Locate the cell with the specified text and output its [X, Y] center coordinate. 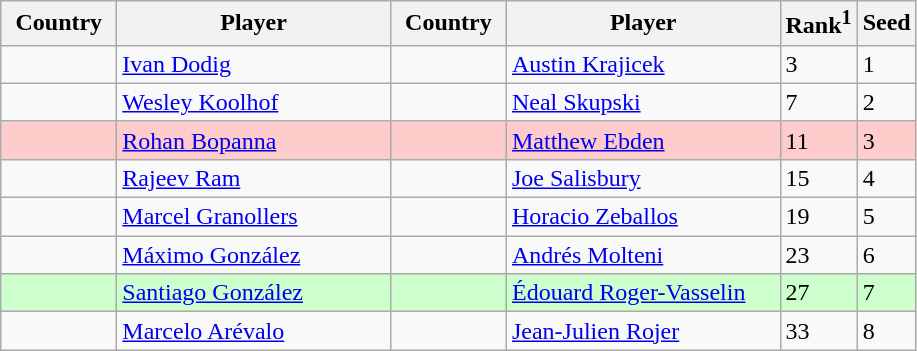
Rajeev Ram [254, 178]
8 [886, 331]
Jean-Julien Rojer [643, 331]
Seed [886, 24]
Austin Krajicek [643, 64]
1 [886, 64]
Horacio Zeballos [643, 217]
4 [886, 178]
23 [818, 255]
11 [818, 140]
Santiago González [254, 293]
Andrés Molteni [643, 255]
Neal Skupski [643, 102]
15 [818, 178]
Rohan Bopanna [254, 140]
Rank1 [818, 24]
Wesley Koolhof [254, 102]
27 [818, 293]
Marcelo Arévalo [254, 331]
Joe Salisbury [643, 178]
5 [886, 217]
Édouard Roger-Vasselin [643, 293]
2 [886, 102]
Marcel Granollers [254, 217]
6 [886, 255]
Ivan Dodig [254, 64]
33 [818, 331]
19 [818, 217]
Matthew Ebden [643, 140]
Máximo González [254, 255]
